Detect which cell encompasses the target text, then output its (x, y) center coordinate. 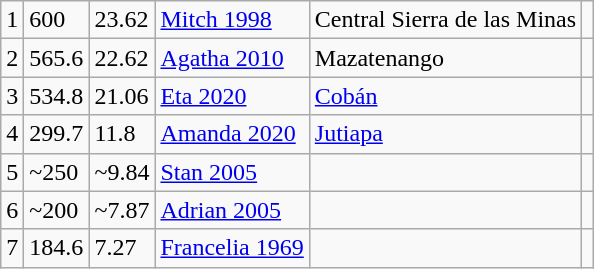
Eta 2020 (232, 96)
600 (56, 20)
3 (12, 96)
299.7 (56, 134)
Jutiapa (445, 134)
23.62 (122, 20)
~7.87 (122, 210)
Stan 2005 (232, 172)
565.6 (56, 58)
~250 (56, 172)
7.27 (122, 248)
22.62 (122, 58)
21.06 (122, 96)
Cobán (445, 96)
Agatha 2010 (232, 58)
6 (12, 210)
1 (12, 20)
184.6 (56, 248)
Mitch 1998 (232, 20)
~9.84 (122, 172)
2 (12, 58)
Mazatenango (445, 58)
Amanda 2020 (232, 134)
Central Sierra de las Minas (445, 20)
534.8 (56, 96)
Francelia 1969 (232, 248)
4 (12, 134)
7 (12, 248)
5 (12, 172)
~200 (56, 210)
Adrian 2005 (232, 210)
11.8 (122, 134)
